Find where the given text appears and provide that cell's center as (x, y) coordinate. 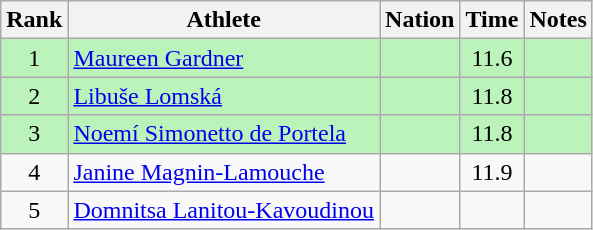
Domnitsa Lanitou-Kavoudinou (224, 210)
Janine Magnin-Lamouche (224, 172)
2 (34, 96)
11.9 (492, 172)
Notes (558, 20)
11.6 (492, 58)
Time (492, 20)
Noemí Simonetto de Portela (224, 134)
Maureen Gardner (224, 58)
3 (34, 134)
4 (34, 172)
Rank (34, 20)
Nation (420, 20)
Libuše Lomská (224, 96)
1 (34, 58)
Athlete (224, 20)
5 (34, 210)
